Return [X, Y] of the center of cell containing provided text 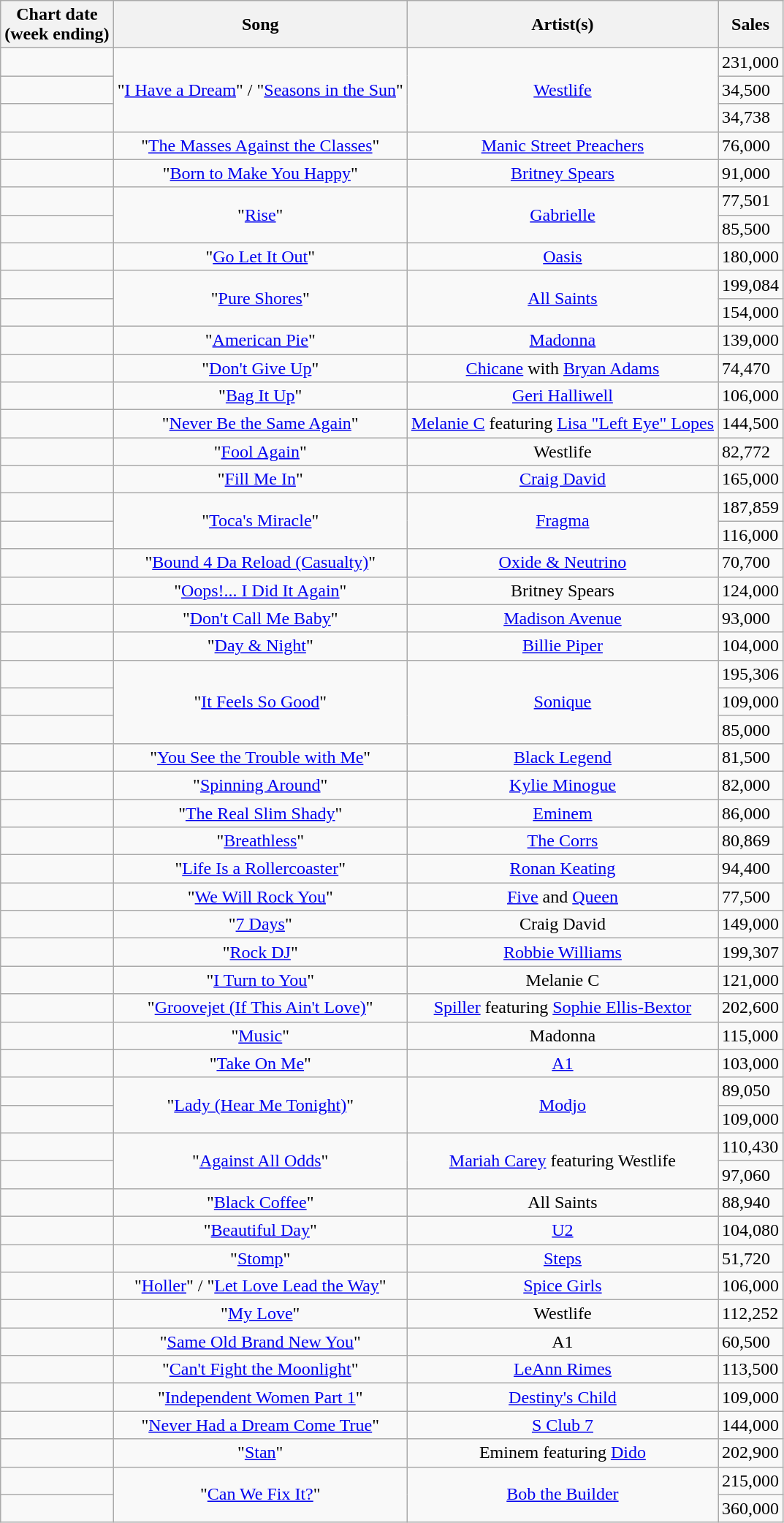
104,080 [751, 1230]
Chicane with Bryan Adams [563, 368]
"Take On Me" [260, 1063]
82,772 [751, 452]
89,050 [751, 1091]
149,000 [751, 924]
Modjo [563, 1105]
Robbie Williams [563, 952]
"Never Be the Same Again" [260, 424]
"The Real Slim Shady" [260, 813]
"Lady (Hear Me Tonight)" [260, 1105]
Melanie C [563, 980]
154,000 [751, 312]
34,738 [751, 118]
"Can't Fight the Moonlight" [260, 1370]
"Stomp" [260, 1258]
"Independent Women Part 1" [260, 1397]
76,000 [751, 145]
"I Have a Dream" / "Seasons in the Sun" [260, 90]
Mariah Carey featuring Westlife [563, 1161]
195,306 [751, 674]
LeAnn Rimes [563, 1370]
115,000 [751, 1036]
80,869 [751, 841]
"My Love" [260, 1314]
165,000 [751, 479]
"Day & Night" [260, 646]
113,500 [751, 1370]
Bob the Builder [563, 1494]
85,000 [751, 729]
82,000 [751, 785]
70,700 [751, 563]
"Oops!... I Did It Again" [260, 590]
93,000 [751, 618]
"You See the Trouble with Me" [260, 757]
81,500 [751, 757]
"Don't Call Me Baby" [260, 618]
Manic Street Preachers [563, 145]
Oxide & Neutrino [563, 563]
"We Will Rock You" [260, 897]
77,500 [751, 897]
112,252 [751, 1314]
"Life Is a Rollercoaster" [260, 869]
"Music" [260, 1036]
"Beautiful Day" [260, 1230]
Sonique [563, 702]
60,500 [751, 1342]
360,000 [751, 1508]
"It Feels So Good" [260, 702]
Eminem featuring Dido [563, 1453]
"American Pie" [260, 340]
"Pure Shores" [260, 298]
180,000 [751, 257]
103,000 [751, 1063]
124,000 [751, 590]
94,400 [751, 869]
51,720 [751, 1258]
"Holler" / "Let Love Lead the Way" [260, 1286]
85,500 [751, 229]
88,940 [751, 1202]
"Black Coffee" [260, 1202]
"The Masses Against the Classes" [260, 145]
Melanie C featuring Lisa "Left Eye" Lopes [563, 424]
97,060 [751, 1174]
"Rock DJ" [260, 952]
"Toca's Miracle" [260, 521]
104,000 [751, 646]
"I Turn to You" [260, 980]
Fragma [563, 521]
Black Legend [563, 757]
"Fool Again" [260, 452]
Billie Piper [563, 646]
Steps [563, 1258]
Five and Queen [563, 897]
"Can We Fix It?" [260, 1494]
Gabrielle [563, 215]
202,600 [751, 1008]
The Corrs [563, 841]
"Never Had a Dream Come True" [260, 1425]
Kylie Minogue [563, 785]
Destiny's Child [563, 1397]
"Against All Odds" [260, 1161]
86,000 [751, 813]
Madison Avenue [563, 618]
187,859 [751, 507]
"Spinning Around" [260, 785]
"Go Let It Out" [260, 257]
202,900 [751, 1453]
Artist(s) [563, 25]
116,000 [751, 535]
74,470 [751, 368]
Ronan Keating [563, 869]
"Fill Me In" [260, 479]
34,500 [751, 90]
S Club 7 [563, 1425]
Song [260, 25]
"Groovejet (If This Ain't Love)" [260, 1008]
Spice Girls [563, 1286]
"Breathless" [260, 841]
110,430 [751, 1147]
"Same Old Brand New You" [260, 1342]
Oasis [563, 257]
"Bag It Up" [260, 396]
121,000 [751, 980]
Eminem [563, 813]
91,000 [751, 173]
231,000 [751, 62]
199,084 [751, 284]
Sales [751, 25]
199,307 [751, 952]
139,000 [751, 340]
"Born to Make You Happy" [260, 173]
144,000 [751, 1425]
"Bound 4 Da Reload (Casualty)" [260, 563]
"Stan" [260, 1453]
U2 [563, 1230]
"7 Days" [260, 924]
"Don't Give Up" [260, 368]
144,500 [751, 424]
Spiller featuring Sophie Ellis-Bextor [563, 1008]
Geri Halliwell [563, 396]
215,000 [751, 1481]
Chart date(week ending) [57, 25]
77,501 [751, 201]
"Rise" [260, 215]
